Scan for the cell matching the given text and deliver its (x, y) coordinate at center. 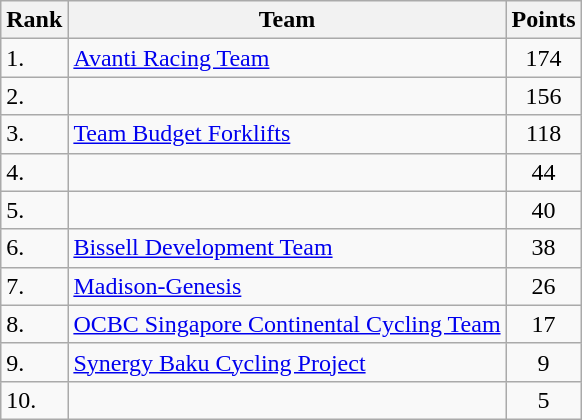
40 (544, 210)
26 (544, 286)
Team Budget Forklifts (287, 134)
1. (34, 58)
Points (544, 20)
Bissell Development Team (287, 248)
Madison-Genesis (287, 286)
44 (544, 172)
Avanti Racing Team (287, 58)
OCBC Singapore Continental Cycling Team (287, 324)
3. (34, 134)
5. (34, 210)
156 (544, 96)
9. (34, 362)
174 (544, 58)
8. (34, 324)
4. (34, 172)
10. (34, 400)
17 (544, 324)
118 (544, 134)
5 (544, 400)
Team (287, 20)
7. (34, 286)
9 (544, 362)
Synergy Baku Cycling Project (287, 362)
6. (34, 248)
Rank (34, 20)
38 (544, 248)
2. (34, 96)
